Provide the [x, y] coordinate of the cell's center where the given text is located.  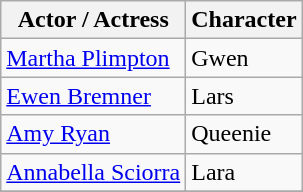
Annabella Sciorra [94, 172]
Lara [244, 172]
Martha Plimpton [94, 58]
Actor / Actress [94, 20]
Lars [244, 96]
Ewen Bremner [94, 96]
Character [244, 20]
Amy Ryan [94, 134]
Queenie [244, 134]
Gwen [244, 58]
